Return (x, y) of the center of cell containing provided text 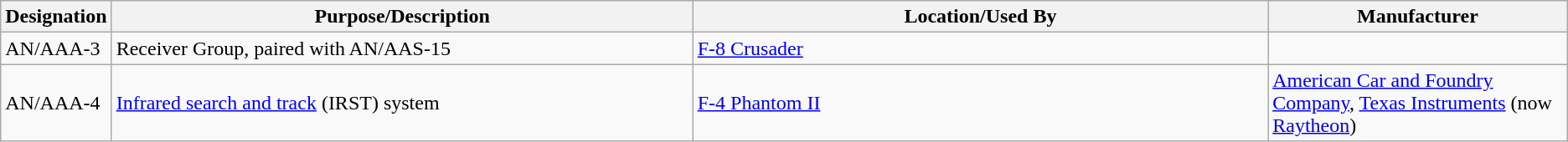
Manufacturer (1418, 17)
Designation (56, 17)
AN/AAA-4 (56, 103)
Infrared search and track (IRST) system (402, 103)
American Car and Foundry Company, Texas Instruments (now Raytheon) (1418, 103)
Purpose/Description (402, 17)
Receiver Group, paired with AN/AAS-15 (402, 48)
F-8 Crusader (980, 48)
F-4 Phantom II (980, 103)
AN/AAA-3 (56, 48)
Location/Used By (980, 17)
